Locate the cell with the specified text and output its [x, y] center coordinate. 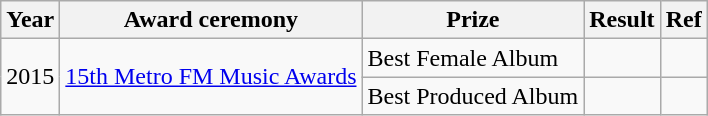
Award ceremony [211, 20]
Ref [684, 20]
2015 [30, 77]
Best Produced Album [473, 96]
15th Metro FM Music Awards [211, 77]
Result [622, 20]
Year [30, 20]
Best Female Album [473, 58]
Prize [473, 20]
